Scan for the cell matching the given text and deliver its (x, y) coordinate at center. 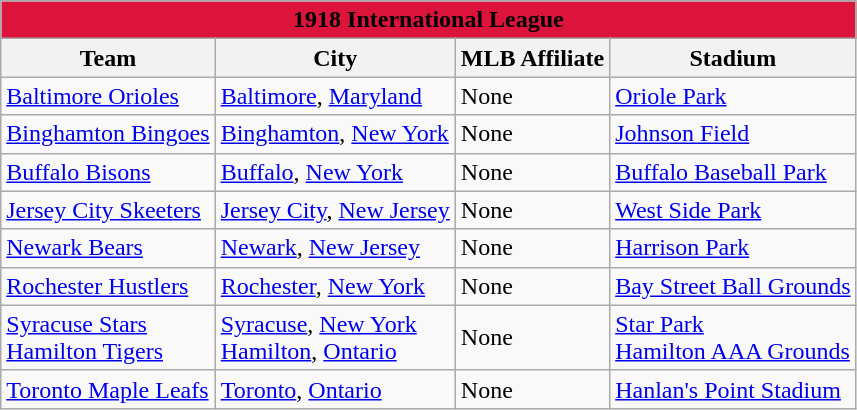
Team (108, 58)
West Side Park (733, 210)
Jersey City, New Jersey (335, 210)
Newark, New Jersey (335, 248)
Hanlan's Point Stadium (733, 389)
Star Park Hamilton AAA Grounds (733, 338)
Johnson Field (733, 134)
Toronto, Ontario (335, 389)
Buffalo Bisons (108, 172)
MLB Affiliate (532, 58)
Rochester, New York (335, 286)
1918 International League (428, 20)
Syracuse, New York Hamilton, Ontario (335, 338)
Jersey City Skeeters (108, 210)
Oriole Park (733, 96)
Baltimore Orioles (108, 96)
Stadium (733, 58)
Rochester Hustlers (108, 286)
Baltimore, Maryland (335, 96)
City (335, 58)
Binghamton, New York (335, 134)
Buffalo Baseball Park (733, 172)
Syracuse Stars Hamilton Tigers (108, 338)
Buffalo, New York (335, 172)
Binghamton Bingoes (108, 134)
Newark Bears (108, 248)
Toronto Maple Leafs (108, 389)
Harrison Park (733, 248)
Bay Street Ball Grounds (733, 286)
